From the cell containing the given text, extract its center point as (X, Y) coordinate. 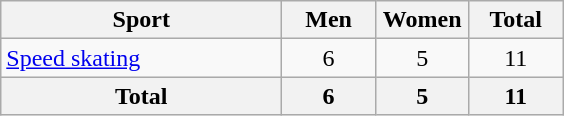
Speed skating (142, 58)
Sport (142, 20)
Men (329, 20)
Women (422, 20)
